Return [X, Y] of the center of cell containing provided text 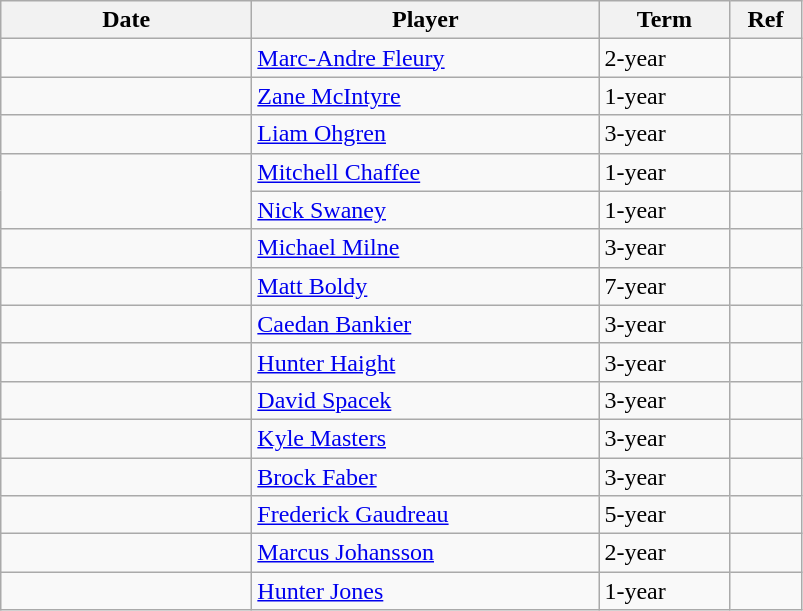
7-year [664, 286]
David Spacek [426, 400]
Brock Faber [426, 477]
Kyle Masters [426, 438]
Frederick Gaudreau [426, 515]
Marcus Johansson [426, 553]
Nick Swaney [426, 210]
Matt Boldy [426, 286]
Hunter Haight [426, 362]
Term [664, 20]
Michael Milne [426, 248]
Ref [766, 20]
Liam Ohgren [426, 134]
Date [126, 20]
Caedan Bankier [426, 324]
5-year [664, 515]
Hunter Jones [426, 591]
Marc-Andre Fleury [426, 58]
Mitchell Chaffee [426, 172]
Player [426, 20]
Zane McIntyre [426, 96]
